For the text-containing cell, return its midpoint in [x, y] coordinate format. 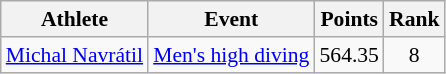
8 [414, 55]
564.35 [348, 55]
Michal Navrátil [74, 55]
Points [348, 19]
Men's high diving [231, 55]
Event [231, 19]
Rank [414, 19]
Athlete [74, 19]
